Scan for the cell matching the given text and deliver its [x, y] coordinate at center. 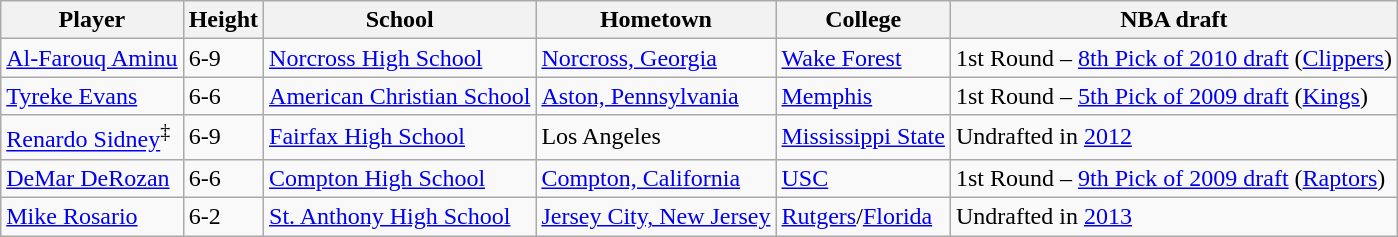
Mike Rosario [92, 217]
Undrafted in 2012 [1174, 138]
Tyreke Evans [92, 96]
Mississippi State [863, 138]
USC [863, 178]
Hometown [656, 20]
St. Anthony High School [400, 217]
1st Round – 8th Pick of 2010 draft (Clippers) [1174, 58]
1st Round – 5th Pick of 2009 draft (Kings) [1174, 96]
Los Angeles [656, 138]
Jersey City, New Jersey [656, 217]
Rutgers/Florida [863, 217]
Wake Forest [863, 58]
DeMar DeRozan [92, 178]
College [863, 20]
Player [92, 20]
6-2 [223, 217]
Aston, Pennsylvania [656, 96]
American Christian School [400, 96]
School [400, 20]
Memphis [863, 96]
Compton High School [400, 178]
Renardo Sidney‡ [92, 138]
NBA draft [1174, 20]
Undrafted in 2013 [1174, 217]
1st Round – 9th Pick of 2009 draft (Raptors) [1174, 178]
Compton, California [656, 178]
Norcross, Georgia [656, 58]
Al-Farouq Aminu [92, 58]
Height [223, 20]
Norcross High School [400, 58]
Fairfax High School [400, 138]
